For the text-containing cell, return its midpoint in (x, y) coordinate format. 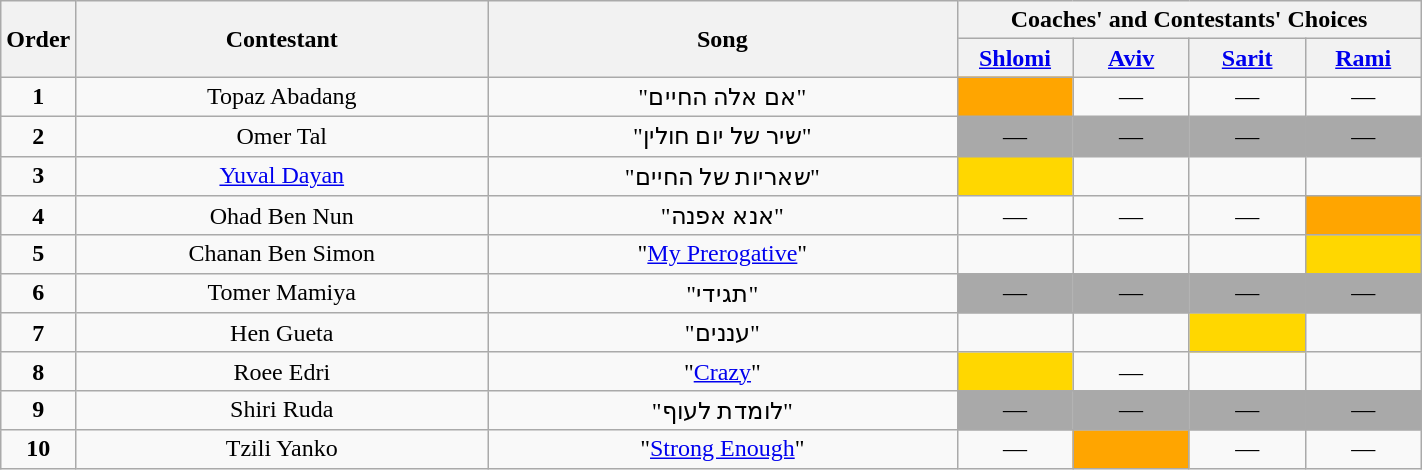
Roee Edri (282, 371)
"אנא אפנה" (722, 216)
5 (38, 254)
Hen Gueta (282, 333)
Coaches' and Contestants' Choices (1189, 20)
"My Prerogative" (722, 254)
Yuval Dayan (282, 176)
Chanan Ben Simon (282, 254)
Rami (1363, 58)
Omer Tal (282, 136)
Shlomi (1015, 58)
Tzili Yanko (282, 449)
Ohad Ben Nun (282, 216)
"שאריות של החיים" (722, 176)
"עננים" (722, 333)
Contestant (282, 39)
9 (38, 410)
Sarit (1247, 58)
Song (722, 39)
Topaz Abadang (282, 97)
8 (38, 371)
"תגידי" (722, 293)
10 (38, 449)
"אם אלה החיים" (722, 97)
"שיר של יום חולין" (722, 136)
"Strong Enough" (722, 449)
1 (38, 97)
Tomer Mamiya (282, 293)
6 (38, 293)
7 (38, 333)
2 (38, 136)
"לומדת לעוף" (722, 410)
3 (38, 176)
Shiri Ruda (282, 410)
"Crazy" (722, 371)
4 (38, 216)
Aviv (1131, 58)
Order (38, 39)
